From the cell containing the given text, extract its center point as (x, y) coordinate. 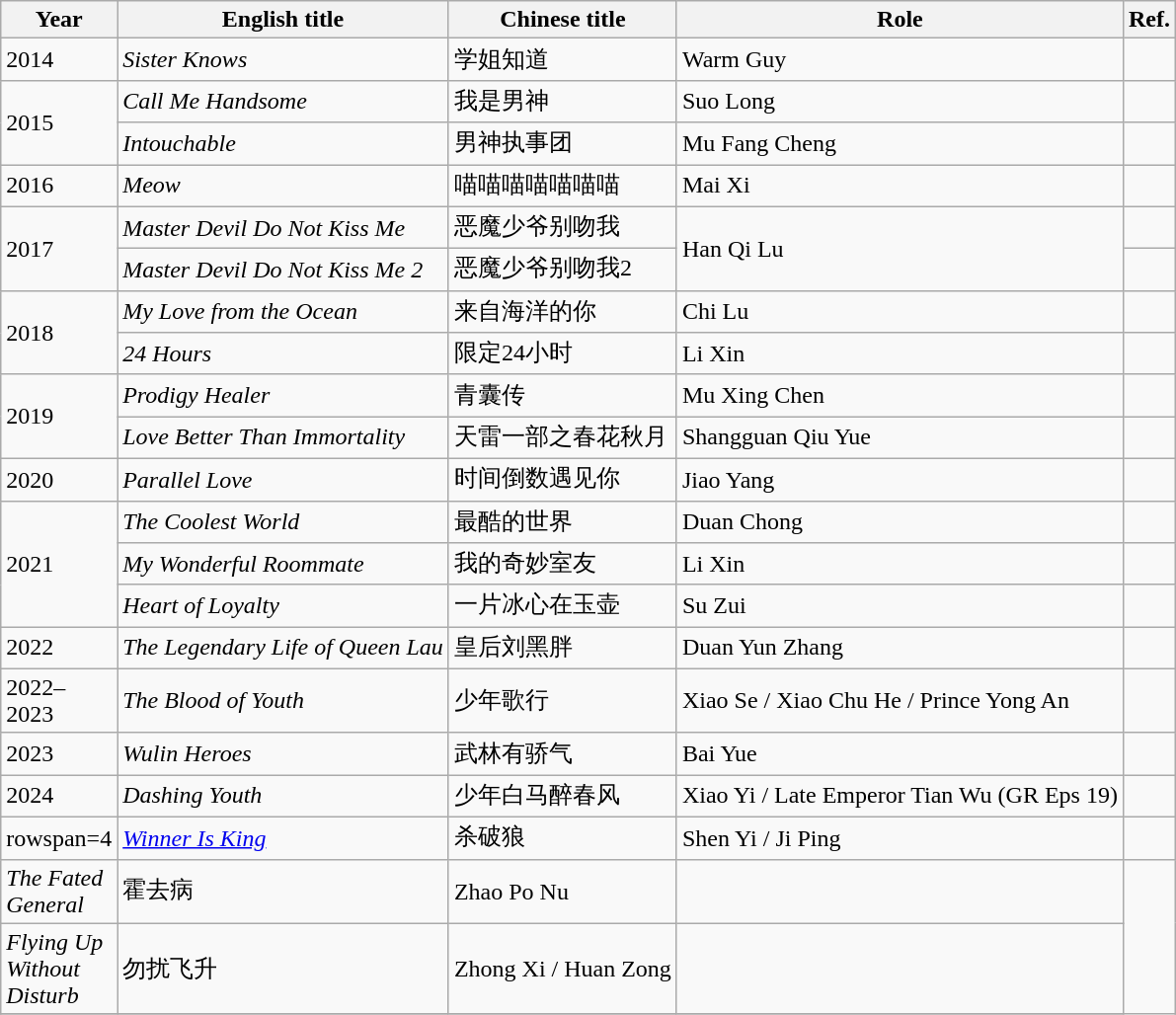
Bai Yue (900, 754)
rowspan=4 (59, 837)
青囊传 (563, 395)
来自海洋的你 (563, 312)
Prodigy Healer (283, 395)
Mu Xing Chen (900, 395)
限定24小时 (563, 353)
2019 (59, 417)
Role (900, 20)
Intouchable (283, 144)
Chi Lu (900, 312)
男神执事团 (563, 144)
Duan Chong (900, 521)
The Fated General (59, 891)
Flying Up Without Disturb (59, 969)
喵喵喵喵喵喵喵 (563, 186)
2014 (59, 59)
2020 (59, 480)
Master Devil Do Not Kiss Me 2 (283, 271)
2016 (59, 186)
Zhong Xi / Huan Zong (563, 969)
English title (283, 20)
学姐知道 (563, 59)
2023 (59, 754)
Mai Xi (900, 186)
The Legendary Life of Queen Lau (283, 648)
Zhao Po Nu (563, 891)
Ref. (1149, 20)
Call Me Handsome (283, 101)
Parallel Love (283, 480)
Dashing Youth (283, 796)
Su Zui (900, 606)
2017 (59, 249)
Master Devil Do Not Kiss Me (283, 227)
Heart of Loyalty (283, 606)
Suo Long (900, 101)
Xiao Se / Xiao Chu He / Prince Yong An (900, 701)
Han Qi Lu (900, 249)
武林有骄气 (563, 754)
Love Better Than Immortality (283, 438)
2021 (59, 564)
Chinese title (563, 20)
The Coolest World (283, 521)
Xiao Yi / Late Emperor Tian Wu (GR Eps 19) (900, 796)
时间倒数遇见你 (563, 480)
皇后刘黑胖 (563, 648)
恶魔少爷别吻我2 (563, 271)
My Love from the Ocean (283, 312)
一片冰心在玉壶 (563, 606)
我是男神 (563, 101)
Jiao Yang (900, 480)
2018 (59, 332)
勿扰飞升 (283, 969)
Sister Knows (283, 59)
Shen Yi / Ji Ping (900, 837)
2015 (59, 122)
少年歌行 (563, 701)
少年白马醉春风 (563, 796)
Warm Guy (900, 59)
杀破狼 (563, 837)
Wulin Heroes (283, 754)
Meow (283, 186)
恶魔少爷别吻我 (563, 227)
2024 (59, 796)
2022–2023 (59, 701)
Shangguan Qiu Yue (900, 438)
最酷的世界 (563, 521)
Duan Yun Zhang (900, 648)
My Wonderful Roommate (283, 565)
Year (59, 20)
霍去病 (283, 891)
Mu Fang Cheng (900, 144)
24 Hours (283, 353)
天雷一部之春花秋月 (563, 438)
The Blood of Youth (283, 701)
2022 (59, 648)
我的奇妙室友 (563, 565)
Winner Is King (283, 837)
